Detect which cell encompasses the target text, then output its [x, y] center coordinate. 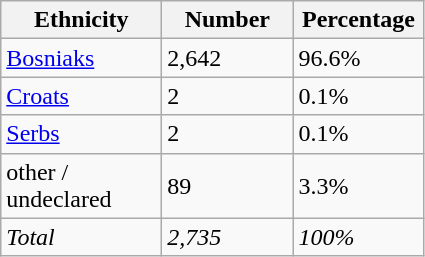
other / undeclared [82, 186]
Croats [82, 96]
2,642 [228, 58]
96.6% [358, 58]
Total [82, 237]
3.3% [358, 186]
Number [228, 20]
Bosniaks [82, 58]
100% [358, 237]
Ethnicity [82, 20]
Percentage [358, 20]
2,735 [228, 237]
Serbs [82, 134]
89 [228, 186]
